Locate the cell with the specified text and output its (X, Y) center coordinate. 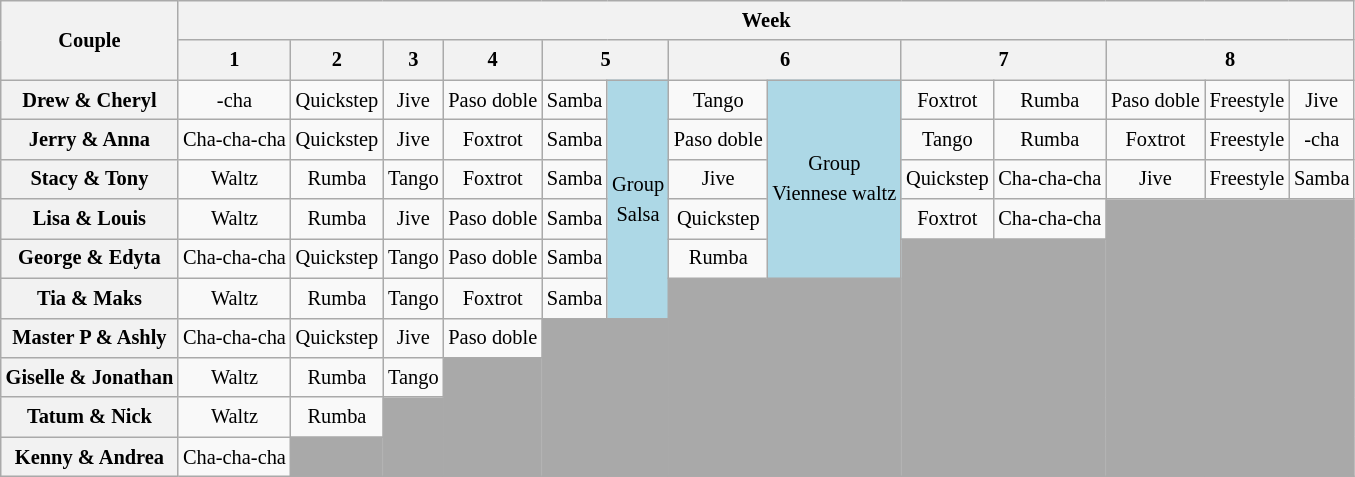
GroupSalsa (638, 199)
Couple (90, 40)
4 (492, 60)
1 (234, 60)
5 (606, 60)
2 (337, 60)
Lisa & Louis (90, 219)
Drew & Cheryl (90, 100)
7 (1004, 60)
Tatum & Nick (90, 417)
GroupViennese waltz (835, 179)
6 (785, 60)
Jerry & Anna (90, 139)
Tia & Maks (90, 298)
Master P & Ashly (90, 338)
Stacy & Tony (90, 179)
Kenny & Andrea (90, 457)
8 (1230, 60)
Giselle & Jonathan (90, 377)
George & Edyta (90, 258)
3 (413, 60)
Week (766, 20)
